Output the (x, y) coordinate of the center of the cell containing the given text.  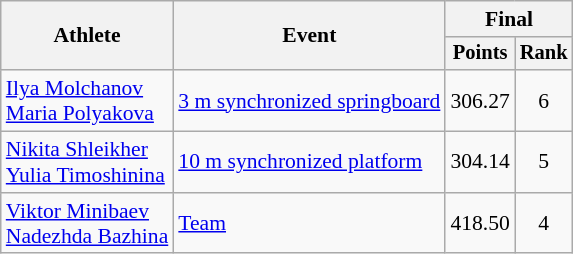
10 m synchronized platform (309, 162)
Final (508, 19)
6 (544, 100)
Team (309, 224)
306.27 (480, 100)
Athlete (88, 36)
Points (480, 54)
Viktor MinibaevNadezhda Bazhina (88, 224)
418.50 (480, 224)
Nikita ShleikherYulia Timoshinina (88, 162)
5 (544, 162)
Event (309, 36)
304.14 (480, 162)
Rank (544, 54)
3 m synchronized springboard (309, 100)
Ilya MolchanovMaria Polyakova (88, 100)
4 (544, 224)
